Search for the cell housing the specified text and yield its [x, y] center coordinate. 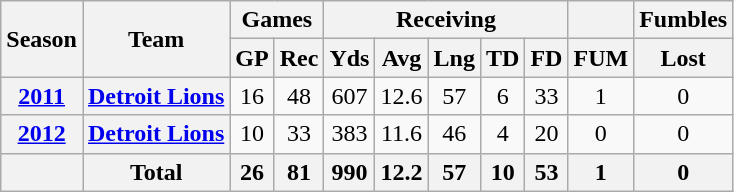
2011 [42, 96]
607 [350, 96]
2012 [42, 134]
Lost [684, 58]
81 [299, 172]
6 [502, 96]
Total [156, 172]
Lng [454, 58]
TD [502, 58]
12.6 [402, 96]
FUM [601, 58]
20 [546, 134]
FD [546, 58]
4 [502, 134]
53 [546, 172]
990 [350, 172]
Games [277, 20]
383 [350, 134]
Receiving [446, 20]
Avg [402, 58]
Season [42, 39]
26 [252, 172]
16 [252, 96]
46 [454, 134]
Rec [299, 58]
48 [299, 96]
Yds [350, 58]
GP [252, 58]
Fumbles [684, 20]
Team [156, 39]
12.2 [402, 172]
11.6 [402, 134]
